From the cell containing the given text, extract its center point as (X, Y) coordinate. 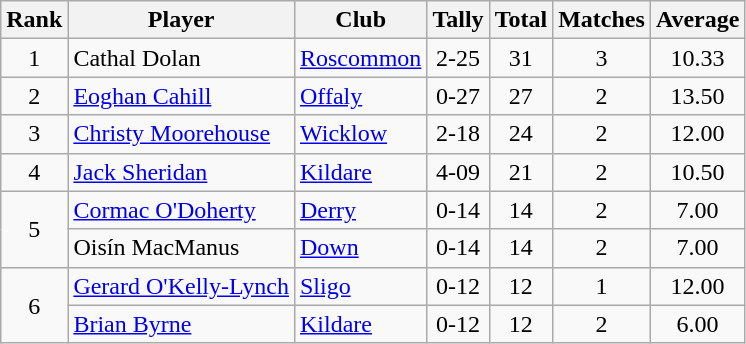
4-09 (458, 172)
0-27 (458, 96)
27 (521, 96)
31 (521, 58)
10.50 (698, 172)
6 (34, 305)
Tally (458, 20)
5 (34, 229)
Matches (602, 20)
2-25 (458, 58)
Eoghan Cahill (182, 96)
Jack Sheridan (182, 172)
Oisín MacManus (182, 248)
Derry (360, 210)
Christy Moorehouse (182, 134)
Down (360, 248)
13.50 (698, 96)
Average (698, 20)
Roscommon (360, 58)
24 (521, 134)
21 (521, 172)
6.00 (698, 324)
Brian Byrne (182, 324)
Gerard O'Kelly-Lynch (182, 286)
10.33 (698, 58)
Player (182, 20)
Cormac O'Doherty (182, 210)
Wicklow (360, 134)
4 (34, 172)
Rank (34, 20)
2-18 (458, 134)
Sligo (360, 286)
Cathal Dolan (182, 58)
Offaly (360, 96)
Club (360, 20)
Total (521, 20)
